Output the [x, y] coordinate of the center of the cell containing the given text.  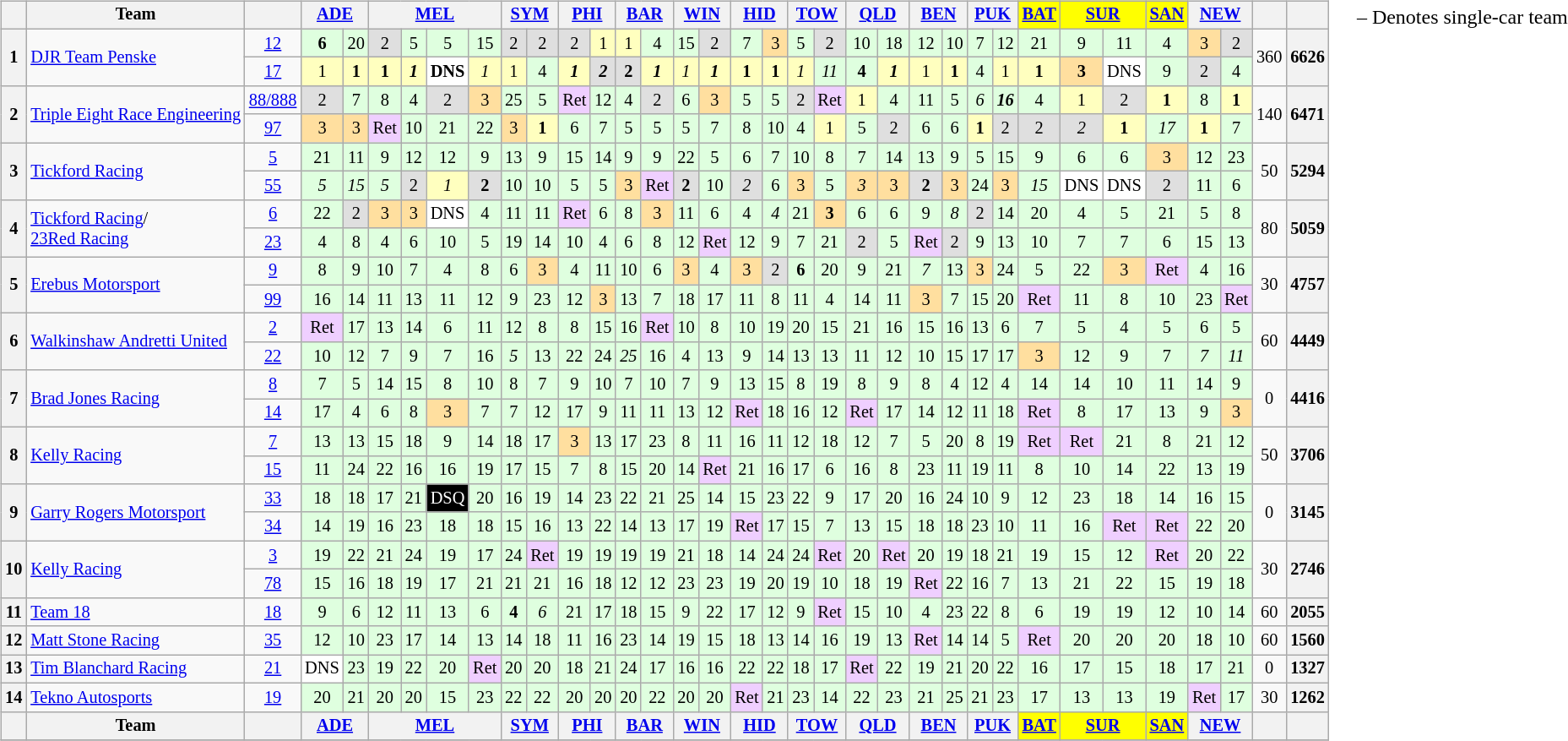
140 [1269, 115]
DJR Team Penske [135, 57]
360 [1269, 57]
99 [273, 299]
1560 [1307, 640]
1262 [1307, 697]
Erebus Motorsport [135, 286]
4757 [1307, 286]
97 [273, 128]
DSQ [448, 499]
Brad Jones Racing [135, 399]
Garry Rogers Motorsport [135, 512]
33 [273, 499]
5294 [1307, 171]
4416 [1307, 399]
Walkinshaw Andretti United [135, 341]
55 [273, 186]
Tickford Racing [135, 171]
35 [273, 640]
34 [273, 526]
5059 [1307, 228]
88/888 [273, 101]
2055 [1307, 612]
Tickford Racing/23Red Racing [135, 228]
2746 [1307, 569]
3706 [1307, 455]
Tim Blanchard Racing [135, 669]
Matt Stone Racing [135, 640]
Triple Eight Race Engineering [135, 115]
1327 [1307, 669]
Team 18 [135, 612]
6471 [1307, 115]
Tekno Autosports [135, 697]
80 [1269, 228]
6626 [1307, 57]
3145 [1307, 512]
4449 [1307, 341]
78 [273, 584]
